For the text-containing cell, return its midpoint in (X, Y) coordinate format. 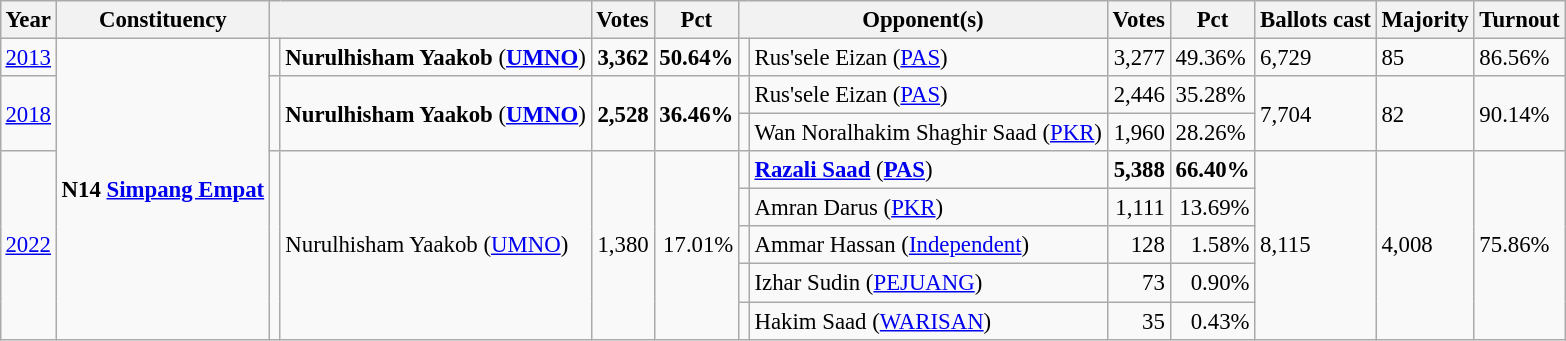
Hakim Saad (WARISAN) (928, 321)
35 (1138, 321)
1,380 (622, 245)
1,111 (1138, 208)
Ballots cast (1316, 20)
7,704 (1316, 114)
Constituency (162, 20)
Opponent(s) (924, 20)
1.58% (1212, 245)
36.46% (696, 114)
Wan Noralhakim Shaghir Saad (PKR) (928, 133)
73 (1138, 283)
2018 (28, 114)
86.56% (1520, 57)
75.86% (1520, 245)
8,115 (1316, 245)
Year (28, 20)
2,446 (1138, 95)
28.26% (1212, 133)
0.90% (1212, 283)
2013 (28, 57)
Razali Saad (PAS) (928, 170)
3,277 (1138, 57)
128 (1138, 245)
Ammar Hassan (Independent) (928, 245)
1,960 (1138, 133)
66.40% (1212, 170)
2022 (28, 245)
85 (1425, 57)
2,528 (622, 114)
0.43% (1212, 321)
90.14% (1520, 114)
49.36% (1212, 57)
82 (1425, 114)
4,008 (1425, 245)
6,729 (1316, 57)
35.28% (1212, 95)
3,362 (622, 57)
N14 Simpang Empat (162, 188)
5,388 (1138, 170)
Turnout (1520, 20)
Majority (1425, 20)
13.69% (1212, 208)
Izhar Sudin (PEJUANG) (928, 283)
Amran Darus (PKR) (928, 208)
17.01% (696, 245)
50.64% (696, 57)
